Return [x, y] of the center of cell containing provided text 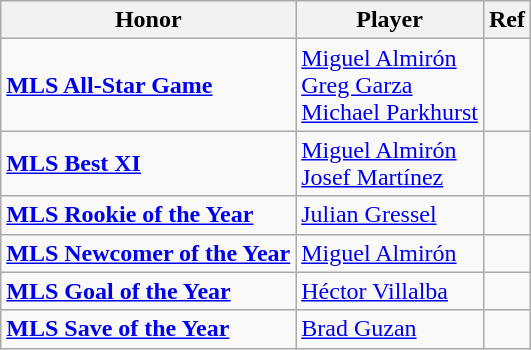
MLS Newcomer of the Year [148, 253]
Miguel Almirón [390, 253]
Ref [506, 20]
MLS Save of the Year [148, 329]
MLS All-Star Game [148, 85]
Miguel Almirón Greg Garza Michael Parkhurst [390, 85]
Player [390, 20]
Honor [148, 20]
Héctor Villalba [390, 291]
MLS Best XI [148, 164]
Brad Guzan [390, 329]
MLS Rookie of the Year [148, 215]
Miguel Almirón Josef Martínez [390, 164]
MLS Goal of the Year [148, 291]
Julian Gressel [390, 215]
